Determine the (X, Y) coordinate at the center of the cell enclosing the given text.  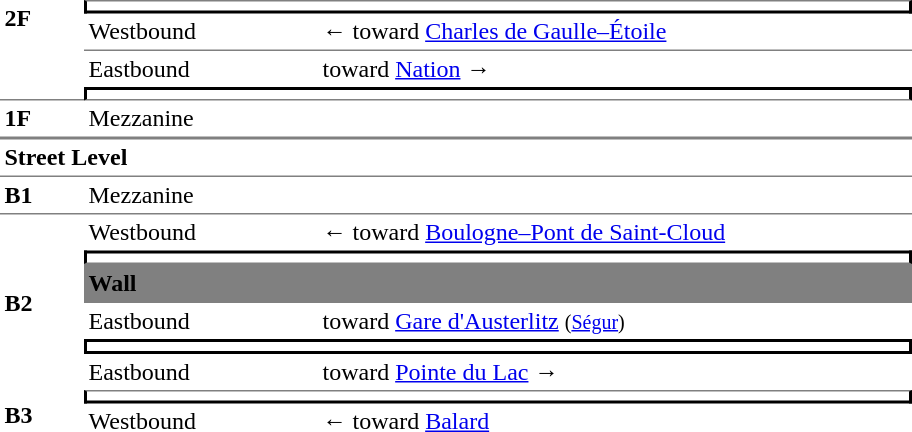
Street Level (456, 158)
2F (42, 50)
Wall (498, 284)
B1 (42, 196)
1F (42, 119)
← toward Boulogne–Pont de Saint-Cloud (615, 232)
← toward Charles de Gaulle–Étoile (615, 33)
toward Pointe du Lac → (615, 372)
toward Gare d'Austerlitz (Ségur) (615, 321)
toward Nation → (615, 69)
B2 (42, 302)
